Detect which cell encompasses the target text, then output its (x, y) center coordinate. 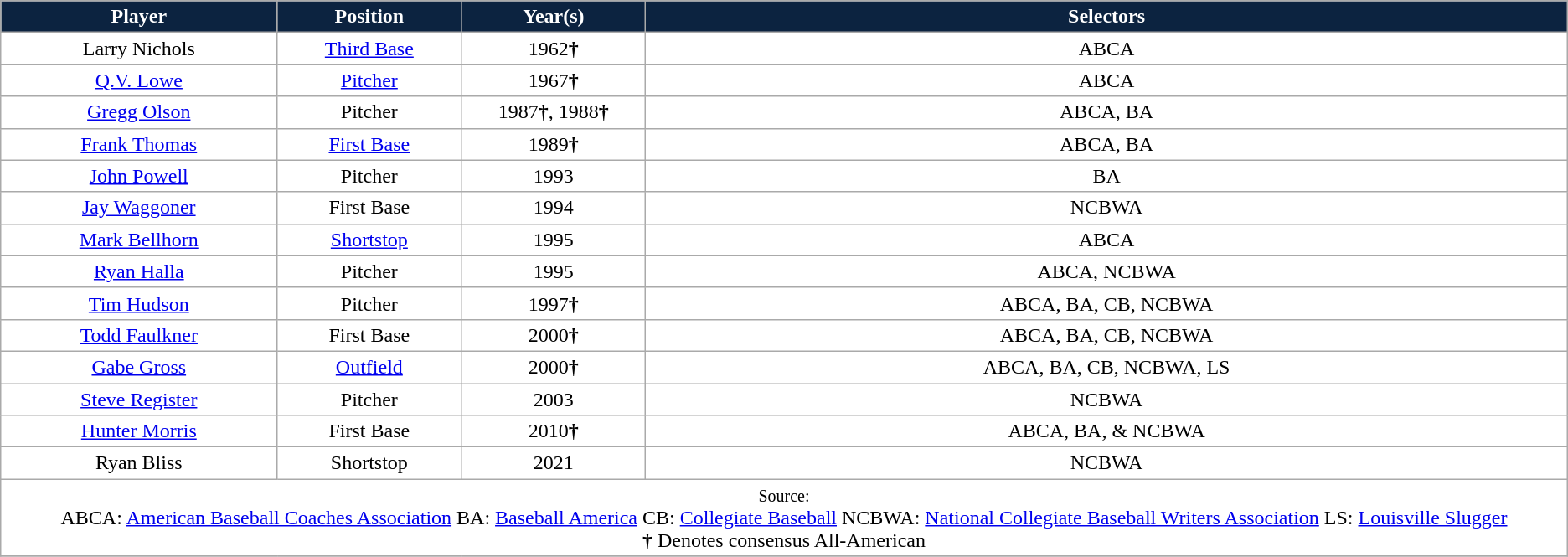
Jay Waggoner (139, 208)
Position (369, 17)
ABCA, BA, & NCBWA (1106, 431)
Ryan Halla (139, 271)
BA (1106, 176)
Player (139, 17)
Year(s) (554, 17)
Mark Bellhorn (139, 240)
2021 (554, 463)
1967† (554, 80)
1989† (554, 144)
1994 (554, 208)
Gregg Olson (139, 112)
ABCA, NCBWA (1106, 271)
Frank Thomas (139, 144)
Selectors (1106, 17)
1987†, 1988† (554, 112)
John Powell (139, 176)
2003 (554, 400)
Outfield (369, 367)
Hunter Morris (139, 431)
1997† (554, 303)
Ryan Bliss (139, 463)
Tim Hudson (139, 303)
2010† (554, 431)
Larry Nichols (139, 49)
Third Base (369, 49)
Steve Register (139, 400)
Q.V. Lowe (139, 80)
1993 (554, 176)
1962† (554, 49)
ABCA, BA, CB, NCBWA, LS (1106, 367)
Todd Faulkner (139, 335)
Gabe Gross (139, 367)
